From the cell containing the given text, extract its center point as (x, y) coordinate. 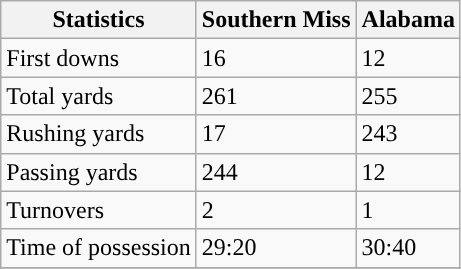
244 (276, 172)
First downs (99, 58)
Total yards (99, 96)
1 (408, 210)
30:40 (408, 248)
Alabama (408, 20)
16 (276, 58)
29:20 (276, 248)
Time of possession (99, 248)
Statistics (99, 20)
255 (408, 96)
2 (276, 210)
17 (276, 134)
Southern Miss (276, 20)
Passing yards (99, 172)
Rushing yards (99, 134)
Turnovers (99, 210)
261 (276, 96)
243 (408, 134)
